Determine the (x, y) coordinate at the center of the cell enclosing the given text.  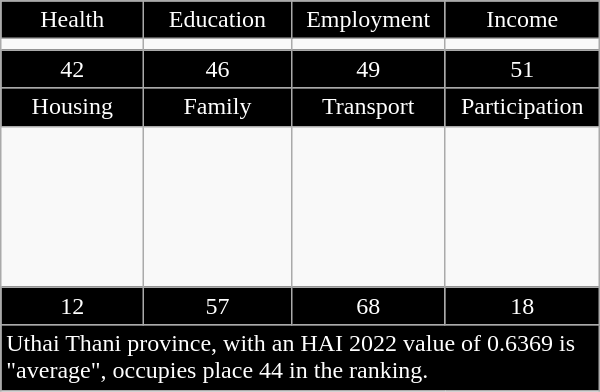
Employment (368, 20)
Housing (72, 107)
Uthai Thani province, with an HAI 2022 value of 0.6369 is "average", occupies place 44 in the ranking. (300, 358)
12 (72, 306)
46 (218, 69)
57 (218, 306)
Transport (368, 107)
42 (72, 69)
Health (72, 20)
49 (368, 69)
Family (218, 107)
68 (368, 306)
Participation (522, 107)
Education (218, 20)
Income (522, 20)
18 (522, 306)
51 (522, 69)
